For the text-containing cell, return its midpoint in [X, Y] coordinate format. 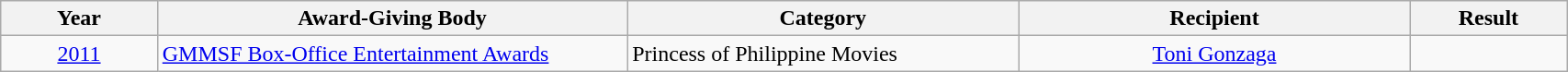
Award-Giving Body [391, 18]
GMMSF Box-Office Entertainment Awards [391, 54]
Toni Gonzaga [1214, 54]
2011 [79, 54]
Recipient [1214, 18]
Category [823, 18]
Result [1488, 18]
Year [79, 18]
Princess of Philippine Movies [823, 54]
